Output the [X, Y] coordinate of the center of the cell containing the given text.  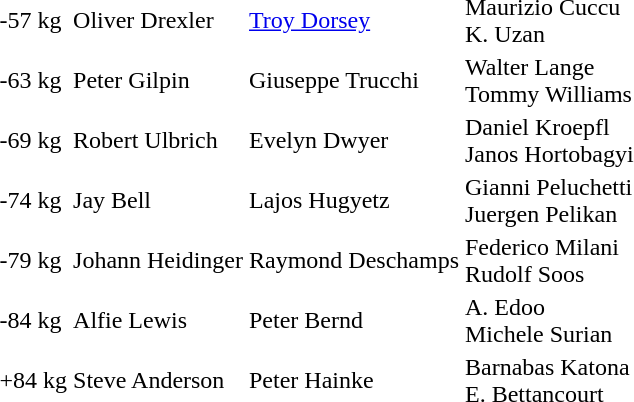
Robert Ulbrich [158, 140]
Lajos Hugyetz [354, 200]
Jay Bell [158, 200]
Peter Gilpin [158, 80]
Giuseppe Trucchi [354, 80]
Raymond Deschamps [354, 260]
Johann Heidinger [158, 260]
Evelyn Dwyer [354, 140]
Alfie Lewis [158, 320]
Peter Bernd [354, 320]
